For the text-containing cell, return its midpoint in [X, Y] coordinate format. 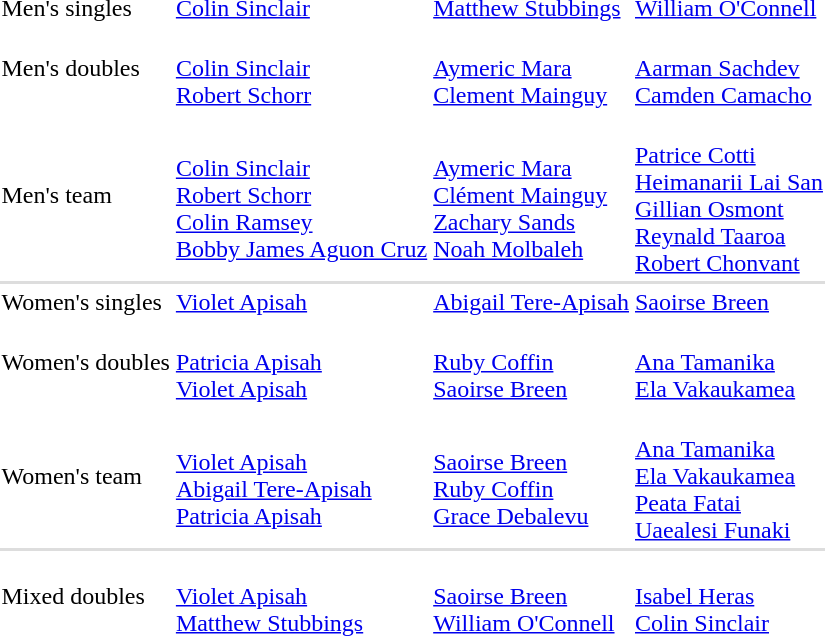
Colin SinclairRobert Schorr [301, 68]
Aymeric MaraClément MainguyZachary SandsNoah Molbaleh [532, 196]
Women's team [86, 476]
Patricia ApisahViolet Apisah [301, 362]
Colin SinclairRobert SchorrColin RamseyBobby James Aguon Cruz [301, 196]
Women's doubles [86, 362]
Women's singles [86, 302]
Violet ApisahAbigail Tere-ApisahPatricia Apisah [301, 476]
Ana TamanikaEla VakaukameaPeata FataiUaealesi Funaki [730, 476]
Men's doubles [86, 68]
Aarman SachdevCamden Camacho [730, 68]
Ruby CoffinSaoirse Breen [532, 362]
Saoirse BreenRuby CoffinGrace Debalevu [532, 476]
Abigail Tere-Apisah [532, 302]
Patrice CottiHeimanarii Lai SanGillian OsmontReynald TaaroaRobert Chonvant [730, 196]
Saoirse Breen [730, 302]
Aymeric MaraClement Mainguy [532, 68]
Violet Apisah [301, 302]
Ana TamanikaEla Vakaukamea [730, 362]
Men's team [86, 196]
